Determine the (X, Y) coordinate at the center of the cell enclosing the given text.  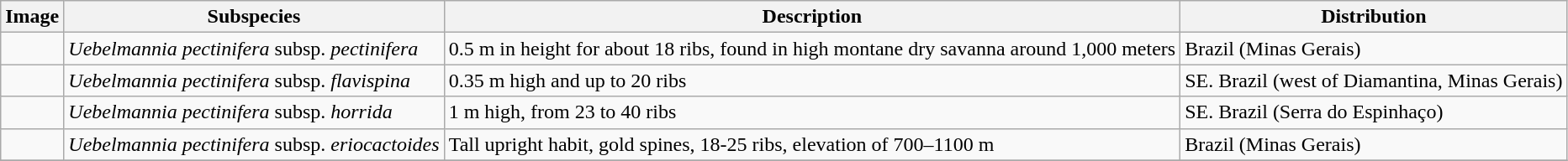
Subspecies (254, 17)
Uebelmannia pectinifera subsp. flavispina (254, 80)
Uebelmannia pectinifera subsp. horrida (254, 112)
Description (812, 17)
1 m high, from 23 to 40 ribs (812, 112)
Distribution (1374, 17)
SE. Brazil (Serra do Espinhaço) (1374, 112)
Uebelmannia pectinifera subsp. eriocactoides (254, 144)
Image (32, 17)
SE. Brazil (west of Diamantina, Minas Gerais) (1374, 80)
0.5 m in height for about 18 ribs, found in high montane dry savanna around 1,000 meters (812, 49)
Uebelmannia pectinifera subsp. pectinifera (254, 49)
0.35 m high and up to 20 ribs (812, 80)
Tall upright habit, gold spines, 18-25 ribs, elevation of 700–1100 m (812, 144)
